Return the (x, y) coordinate for the center point of the cell that contains the specified text.  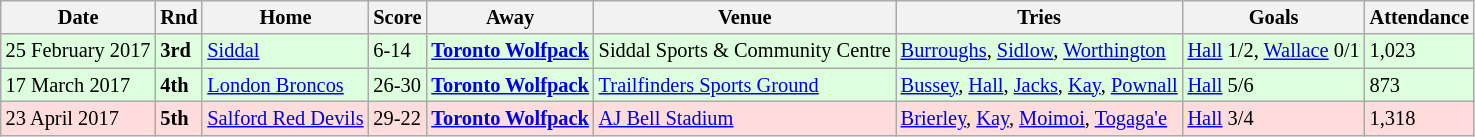
Siddal Sports & Community Centre (745, 51)
Hall 3/4 (1274, 118)
3rd (178, 51)
Attendance (1420, 17)
Brierley, Kay, Moimoi, Togaga'e (1040, 118)
17 March 2017 (78, 85)
1,023 (1420, 51)
26-30 (397, 85)
5th (178, 118)
Away (510, 17)
873 (1420, 85)
Hall 1/2, Wallace 0/1 (1274, 51)
4th (178, 85)
6-14 (397, 51)
AJ Bell Stadium (745, 118)
Home (285, 17)
25 February 2017 (78, 51)
Tries (1040, 17)
29-22 (397, 118)
Venue (745, 17)
Goals (1274, 17)
23 April 2017 (78, 118)
Score (397, 17)
Siddal (285, 51)
Trailfinders Sports Ground (745, 85)
Bussey, Hall, Jacks, Kay, Pownall (1040, 85)
Rnd (178, 17)
Date (78, 17)
Salford Red Devils (285, 118)
Burroughs, Sidlow, Worthington (1040, 51)
London Broncos (285, 85)
1,318 (1420, 118)
Hall 5/6 (1274, 85)
